For the text-containing cell, return its midpoint in [x, y] coordinate format. 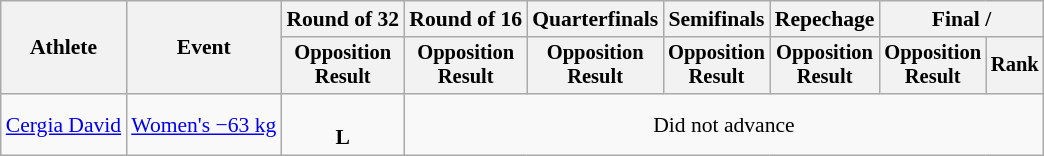
Women's −63 kg [204, 124]
Round of 32 [342, 19]
Final / [961, 19]
L [342, 124]
Semifinals [716, 19]
Rank [1015, 66]
Repechage [825, 19]
Athlete [64, 48]
Did not advance [724, 124]
Round of 16 [466, 19]
Cergia David [64, 124]
Event [204, 48]
Quarterfinals [595, 19]
